Return [x, y] of the center of cell containing provided text 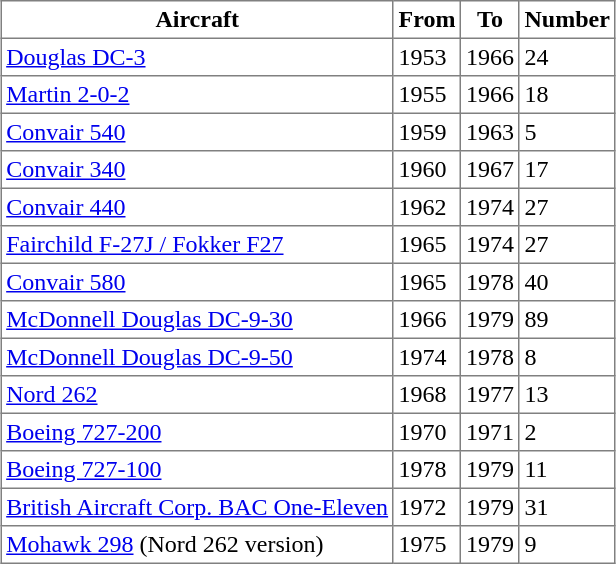
1953 [426, 57]
18 [567, 95]
Douglas DC-3 [197, 57]
Convair 340 [197, 170]
Convair 440 [197, 207]
89 [567, 320]
1955 [426, 95]
1960 [426, 170]
Nord 262 [197, 395]
1968 [426, 395]
1963 [490, 132]
9 [567, 545]
Martin 2-0-2 [197, 95]
2 [567, 432]
Boeing 727-100 [197, 470]
Aircraft [197, 20]
Mohawk 298 (Nord 262 version) [197, 545]
From [426, 20]
1971 [490, 432]
Convair 540 [197, 132]
McDonnell Douglas DC-9-50 [197, 357]
McDonnell Douglas DC-9-30 [197, 320]
5 [567, 132]
8 [567, 357]
Boeing 727-200 [197, 432]
1972 [426, 507]
To [490, 20]
13 [567, 395]
Fairchild F-27J / Fokker F27 [197, 245]
1962 [426, 207]
Number [567, 20]
31 [567, 507]
1959 [426, 132]
24 [567, 57]
40 [567, 282]
1977 [490, 395]
Convair 580 [197, 282]
British Aircraft Corp. BAC One-Eleven [197, 507]
17 [567, 170]
11 [567, 470]
1967 [490, 170]
1970 [426, 432]
1975 [426, 545]
